Capture the cell that displays the provided text and extract its [x, y] central coordinate. 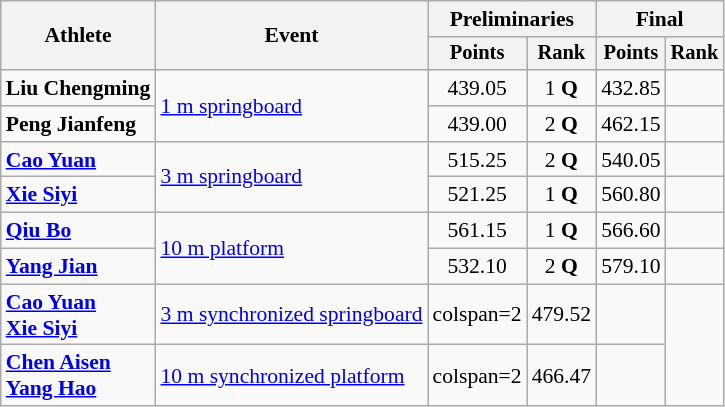
Final [660, 19]
Liu Chengming [78, 88]
Peng Jianfeng [78, 124]
439.00 [478, 124]
515.25 [478, 160]
432.85 [630, 88]
3 m springboard [291, 178]
10 m synchronized platform [291, 376]
561.15 [478, 231]
466.47 [562, 376]
Preliminaries [512, 19]
Xie Siyi [78, 195]
Yang Jian [78, 267]
Athlete [78, 36]
Cao YuanXie Siyi [78, 314]
462.15 [630, 124]
Qiu Bo [78, 231]
521.25 [478, 195]
579.10 [630, 267]
566.60 [630, 231]
532.10 [478, 267]
3 m synchronized springboard [291, 314]
Chen AisenYang Hao [78, 376]
439.05 [478, 88]
1 m springboard [291, 106]
Cao Yuan [78, 160]
Event [291, 36]
479.52 [562, 314]
560.80 [630, 195]
540.05 [630, 160]
10 m platform [291, 248]
